Scan for the cell matching the given text and deliver its [x, y] coordinate at center. 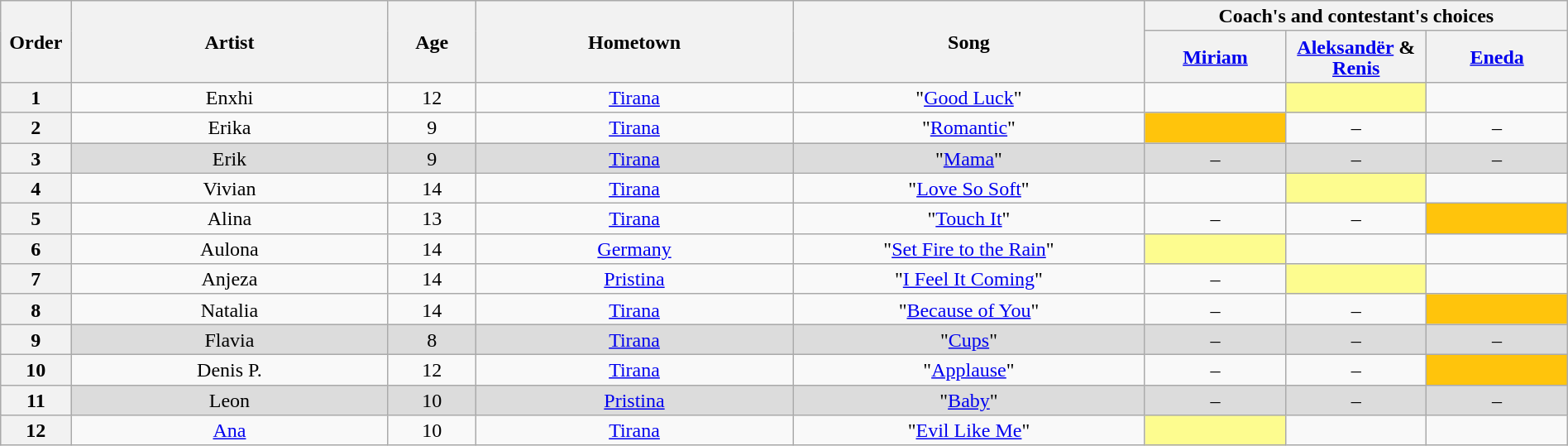
"Cups" [969, 339]
Leon [230, 400]
Denis P. [230, 369]
"Love So Soft" [969, 189]
3 [36, 157]
Age [432, 41]
"Applause" [969, 369]
"Set Fire to the Rain" [969, 248]
Germany [633, 248]
Eneda [1497, 56]
Erik [230, 157]
"Because of You" [969, 309]
"Good Luck" [969, 98]
Aulona [230, 248]
"Touch It" [969, 218]
"Baby" [969, 400]
Enxhi [230, 98]
7 [36, 280]
Vivian [230, 189]
Anjeza [230, 280]
Miriam [1215, 56]
Natalia [230, 309]
1 [36, 98]
Flavia [230, 339]
Aleksandër & Renis [1356, 56]
"Mama" [969, 157]
Coach's and contestant's choices [1356, 17]
4 [36, 189]
Artist [230, 41]
13 [432, 218]
5 [36, 218]
11 [36, 400]
Alina [230, 218]
Hometown [633, 41]
Song [969, 41]
Ana [230, 430]
6 [36, 248]
Erika [230, 127]
"I Feel It Coming" [969, 280]
2 [36, 127]
Order [36, 41]
"Evil Like Me" [969, 430]
"Romantic" [969, 127]
